Detect which cell encompasses the target text, then output its (X, Y) center coordinate. 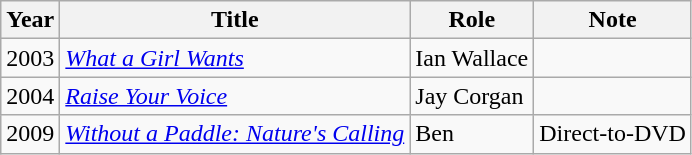
Raise Your Voice (235, 96)
Direct-to-DVD (613, 134)
Jay Corgan (472, 96)
Note (613, 20)
2009 (30, 134)
Title (235, 20)
Role (472, 20)
What a Girl Wants (235, 58)
Without a Paddle: Nature's Calling (235, 134)
Year (30, 20)
2003 (30, 58)
2004 (30, 96)
Ben (472, 134)
Ian Wallace (472, 58)
